Pinpoint the cell where the given text exists, returning its (X, Y) midpoint coordinate. 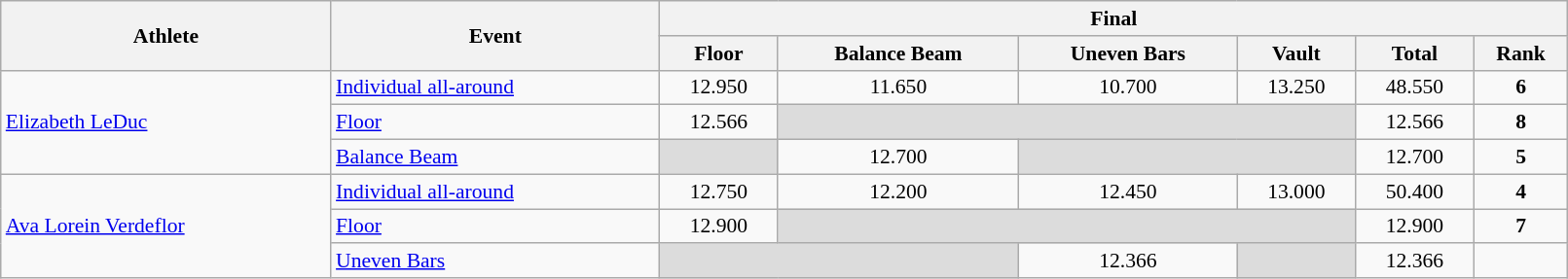
48.550 (1415, 87)
6 (1520, 87)
11.650 (897, 87)
Elizabeth LeDuc (165, 122)
8 (1520, 122)
Athlete (165, 35)
10.700 (1128, 87)
Ava Lorein Verdeflor (165, 226)
4 (1520, 192)
7 (1520, 227)
Vault (1296, 53)
Rank (1520, 53)
5 (1520, 157)
50.400 (1415, 192)
Total (1415, 53)
Event (495, 35)
Final (1113, 18)
12.450 (1128, 192)
12.750 (719, 192)
13.250 (1296, 87)
12.200 (897, 192)
12.950 (719, 87)
13.000 (1296, 192)
